Identify which cell holds the provided text, then report its (X, Y) central coordinate. 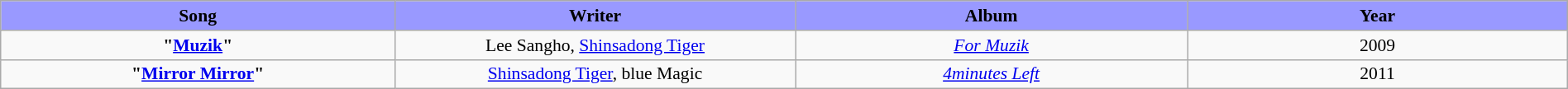
Album (992, 16)
"Muzik" (198, 44)
Lee Sangho, Shinsadong Tiger (595, 44)
Writer (595, 16)
4minutes Left (992, 74)
Year (1378, 16)
2011 (1378, 74)
Song (198, 16)
2009 (1378, 44)
Shinsadong Tiger, blue Magic (595, 74)
For Muzik (992, 44)
"Mirror Mirror" (198, 74)
